Capture the cell that displays the provided text and extract its (X, Y) central coordinate. 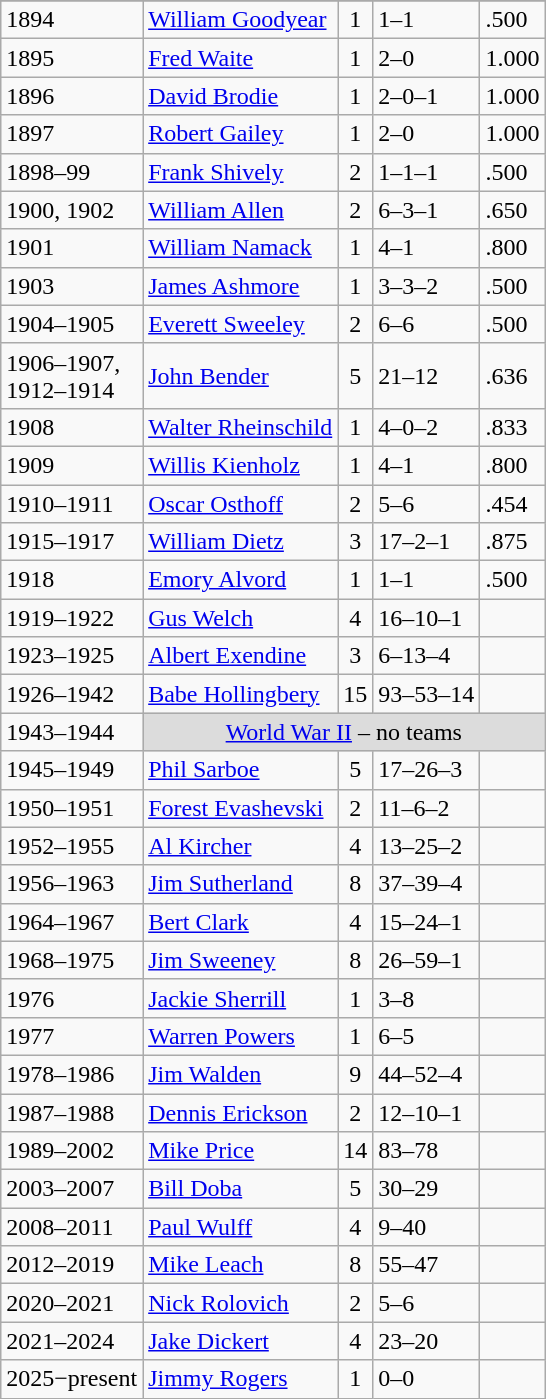
1896 (72, 96)
Jim Walden (240, 1074)
Jim Sutherland (240, 884)
Jackie Sherrill (240, 998)
1904–1905 (72, 324)
17–2–1 (426, 542)
1903 (72, 286)
1919–1922 (72, 618)
0–0 (426, 1379)
John Bender (240, 376)
Warren Powers (240, 1036)
30–29 (426, 1189)
.454 (512, 503)
83–78 (426, 1151)
Jake Dickert (240, 1341)
Mike Price (240, 1151)
23–20 (426, 1341)
.636 (512, 376)
1910–1911 (72, 503)
1897 (72, 134)
1977 (72, 1036)
Dennis Erickson (240, 1113)
1918 (72, 580)
2008–2011 (72, 1227)
3–3–2 (426, 286)
Phil Sarboe (240, 770)
1923–1925 (72, 656)
Paul Wulff (240, 1227)
1943–1944 (72, 732)
1901 (72, 248)
1945–1949 (72, 770)
1908 (72, 427)
Gus Welch (240, 618)
David Brodie (240, 96)
Nick Rolovich (240, 1303)
1950–1951 (72, 808)
1989–2002 (72, 1151)
1987–1988 (72, 1113)
Everett Sweeley (240, 324)
William Allen (240, 210)
1900, 1902 (72, 210)
Robert Gailey (240, 134)
William Namack (240, 248)
Bert Clark (240, 922)
13–25–2 (426, 846)
15–24–1 (426, 922)
1976 (72, 998)
1895 (72, 58)
16–10–1 (426, 618)
1952–1955 (72, 846)
Walter Rheinschild (240, 427)
.650 (512, 210)
9 (356, 1074)
11–6–2 (426, 808)
55–47 (426, 1265)
Willis Kienholz (240, 465)
1978–1986 (72, 1074)
1909 (72, 465)
Fred Waite (240, 58)
2025−present (72, 1379)
Frank Shively (240, 172)
1926–1942 (72, 694)
6–6 (426, 324)
Al Kircher (240, 846)
1–1–1 (426, 172)
14 (356, 1151)
2012–2019 (72, 1265)
26–59–1 (426, 960)
Albert Exendine (240, 656)
Oscar Osthoff (240, 503)
James Ashmore (240, 286)
1964–1967 (72, 922)
4–0–2 (426, 427)
Jim Sweeney (240, 960)
Emory Alvord (240, 580)
6–3–1 (426, 210)
9–40 (426, 1227)
Bill Doba (240, 1189)
William Goodyear (240, 20)
1956–1963 (72, 884)
.875 (512, 542)
21–12 (426, 376)
6–5 (426, 1036)
15 (356, 694)
12–10–1 (426, 1113)
2003–2007 (72, 1189)
44–52–4 (426, 1074)
Babe Hollingbery (240, 694)
2–0–1 (426, 96)
.833 (512, 427)
1906–1907,1912–1914 (72, 376)
1894 (72, 20)
93–53–14 (426, 694)
1915–1917 (72, 542)
World War II – no teams (344, 732)
37–39–4 (426, 884)
1968–1975 (72, 960)
3–8 (426, 998)
William Dietz (240, 542)
17–26–3 (426, 770)
2021–2024 (72, 1341)
Jimmy Rogers (240, 1379)
6–13–4 (426, 656)
Forest Evashevski (240, 808)
2020–2021 (72, 1303)
Mike Leach (240, 1265)
1898–99 (72, 172)
